Return [x, y] of the center of cell containing provided text 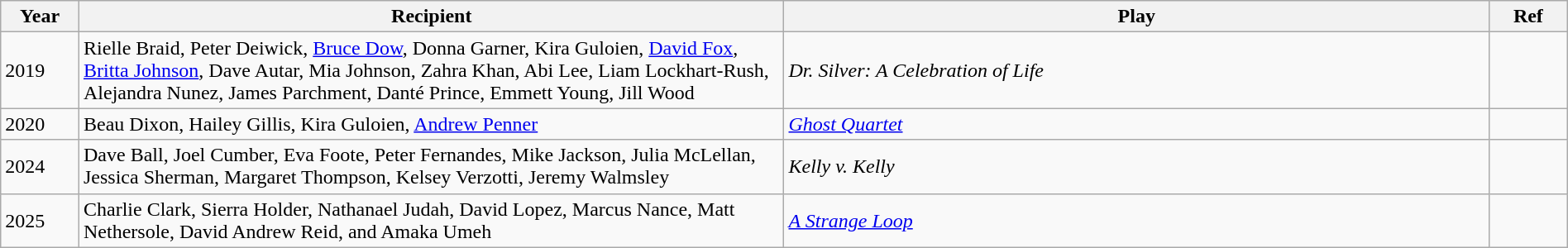
Dr. Silver: A Celebration of Life [1136, 70]
Ghost Quartet [1136, 124]
Kelly v. Kelly [1136, 167]
2020 [40, 124]
Charlie Clark, Sierra Holder, Nathanael Judah, David Lopez, Marcus Nance, Matt Nethersole, David Andrew Reid, and Amaka Umeh [432, 220]
A Strange Loop [1136, 220]
2024 [40, 167]
2019 [40, 70]
Recipient [432, 17]
Beau Dixon, Hailey Gillis, Kira Guloien, Andrew Penner [432, 124]
2025 [40, 220]
Ref [1528, 17]
Play [1136, 17]
Year [40, 17]
